For the text-containing cell, return its midpoint in [X, Y] coordinate format. 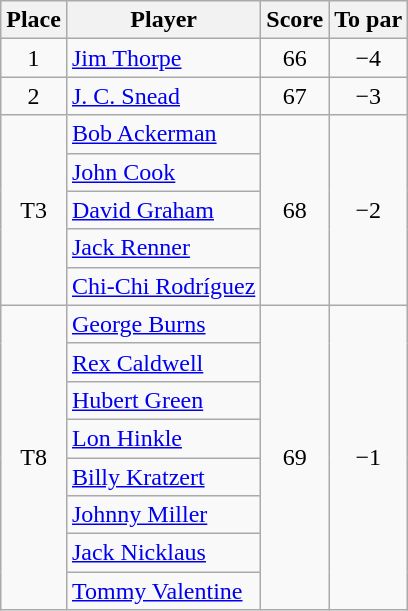
−3 [368, 96]
68 [295, 210]
Jack Nicklaus [163, 553]
Lon Hinkle [163, 438]
2 [34, 96]
T8 [34, 457]
1 [34, 58]
Johnny Miller [163, 515]
Billy Kratzert [163, 477]
Chi-Chi Rodríguez [163, 286]
David Graham [163, 210]
−4 [368, 58]
J. C. Snead [163, 96]
−1 [368, 457]
Tommy Valentine [163, 591]
John Cook [163, 172]
66 [295, 58]
Bob Ackerman [163, 134]
T3 [34, 210]
Score [295, 20]
67 [295, 96]
To par [368, 20]
−2 [368, 210]
Rex Caldwell [163, 362]
69 [295, 457]
Hubert Green [163, 400]
Player [163, 20]
Jim Thorpe [163, 58]
Jack Renner [163, 248]
George Burns [163, 324]
Place [34, 20]
